Find where the given text appears and provide that cell's center as (x, y) coordinate. 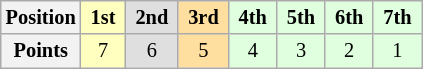
2nd (152, 17)
3 (301, 51)
6 (152, 51)
7 (104, 51)
6th (349, 17)
7th (397, 17)
5th (301, 17)
2 (349, 51)
4th (253, 17)
3rd (203, 17)
Position (41, 17)
5 (203, 51)
1 (397, 51)
Points (41, 51)
1st (104, 17)
4 (253, 51)
